Search for the cell housing the specified text and yield its [X, Y] center coordinate. 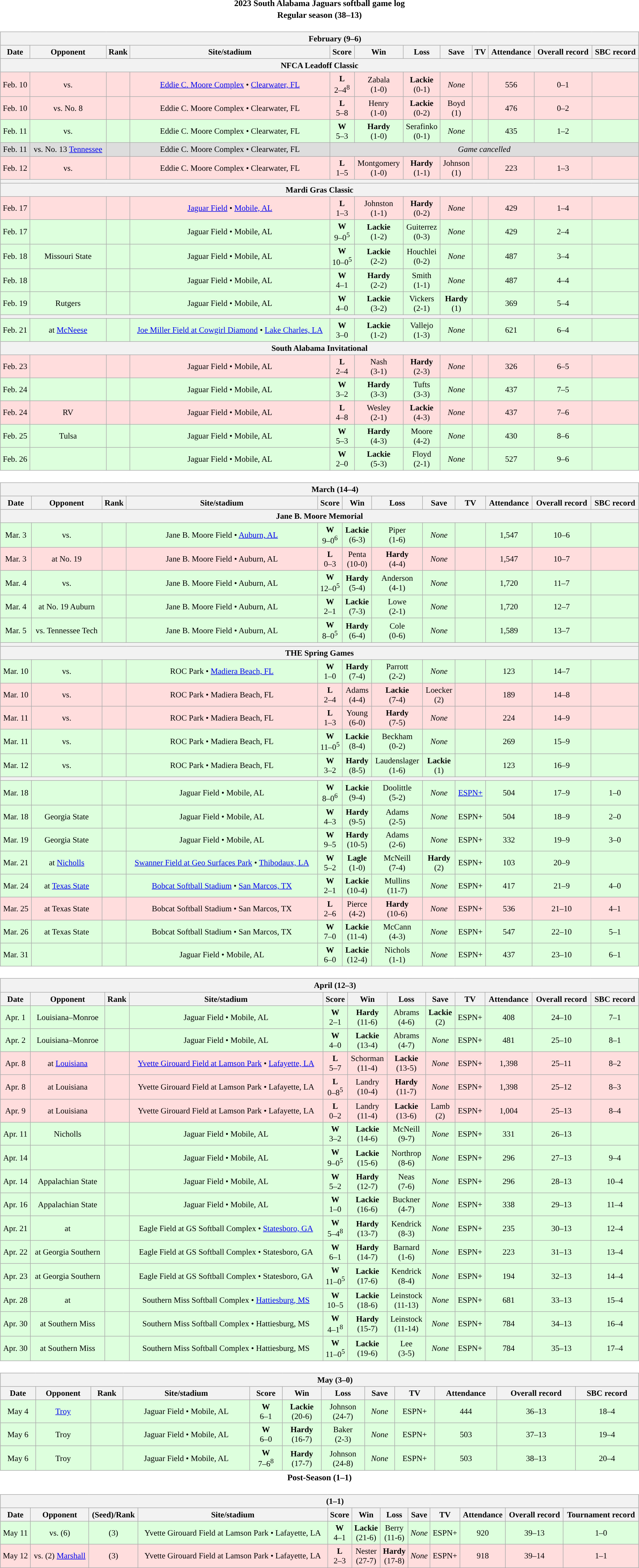
Hardy(17-8) [394, 1556]
W5–48 [335, 1229]
4–1 [615, 909]
2–0 [615, 816]
Lackie(20-6) [302, 1411]
W3–0 [342, 330]
Apr. 11 [16, 1134]
Vallejo(1-3) [421, 330]
Lackie(11-4) [357, 932]
15–9 [562, 742]
20–9 [562, 863]
1–4 [563, 208]
Landry(11-4) [367, 1111]
1–2 [563, 131]
28–13 [561, 1182]
L2–6 [330, 909]
May 12 [16, 1556]
8–4 [615, 1111]
Lagle(1-0) [357, 863]
Buckner(4-7) [407, 1204]
Adams(4-4) [357, 695]
Feb. 21 [15, 330]
13–4 [615, 1252]
L0–3 [330, 559]
338 [508, 1204]
Hardy(9-5) [357, 816]
Hardy(7-4) [357, 672]
18–9 [562, 816]
Lackie(17-6) [367, 1276]
Nicholls [67, 1134]
L1–5 [342, 168]
Schorman(11-4) [367, 1063]
W10–5 [335, 1300]
3–0 [615, 840]
Adams(2-5) [397, 816]
14–8 [562, 695]
Lackie(10-4) [357, 886]
11–4 [615, 1204]
32–13 [561, 1276]
Neas(7-6) [407, 1182]
at McNeese [68, 330]
8–1 [615, 1040]
26–13 [561, 1134]
Piper(1-6) [397, 535]
24–10 [561, 1017]
Vickers(2-1) [421, 303]
17–9 [562, 793]
25–13 [561, 1111]
Apr. 16 [16, 1204]
Lackie(14-6) [367, 1134]
5–1 [615, 932]
at No. 19 [67, 559]
vs. (6) [60, 1533]
vs. No. 8 [68, 108]
Landry(10-4) [367, 1087]
332 [509, 840]
W7–68 [266, 1458]
Mardi Gras Classic [319, 190]
Guiterrez(0-3) [421, 232]
5–4 [563, 303]
34–13 [561, 1323]
Pierce(4-2) [357, 909]
Lackie(9-4) [357, 793]
19–9 [562, 840]
Berry(11-6) [394, 1533]
Loecker(2) [439, 695]
Feb. 25 [15, 436]
4–4 [563, 280]
Wesley(2-1) [379, 413]
8–3 [615, 1087]
Lowe(2-1) [397, 607]
Feb. 26 [15, 458]
39–14 [535, 1556]
7–6 [563, 413]
Mar. 26 [16, 932]
681 [508, 1300]
39–13 [535, 1533]
Lackie(4-3) [421, 413]
Johnson(24-8) [343, 1458]
29–13 [561, 1204]
33–13 [561, 1300]
South Alabama Invitational [319, 348]
Lackie(0-1) [421, 84]
(Seed)/Rank [113, 1515]
235 [508, 1229]
Lackie(7-3) [357, 607]
Apr. 21 [16, 1229]
16–4 [615, 1323]
Mar. 12 [16, 765]
Game cancelled [484, 149]
Montgomery(1-0) [379, 168]
12–4 [615, 1229]
Moore(4-2) [421, 436]
May 11 [16, 1533]
March (14–4) [319, 489]
L5–8 [342, 108]
L4–8 [342, 413]
W10–05 [342, 257]
Lackie(12-4) [357, 955]
W2–0 [342, 458]
918 [483, 1556]
27–13 [561, 1157]
Hardy(1-1) [421, 168]
W12–05 [330, 583]
Tulsa [68, 436]
3–4 [563, 257]
6–1 [615, 955]
9–4 [615, 1157]
19–4 [607, 1435]
May 4 [18, 1411]
Young(6-0) [357, 717]
Lackie(8-4) [357, 742]
527 [511, 458]
Johnston(1-1) [379, 208]
Hardy(4-4) [397, 559]
Floyd(2-1) [421, 458]
0–2 [563, 108]
369 [511, 303]
547 [509, 932]
194 [508, 1276]
10–6 [562, 535]
Mar. 21 [16, 863]
vs. Tennessee Tech [67, 630]
Apr. 2 [16, 1040]
Lackie(5-3) [379, 458]
Hardy(2-2) [379, 280]
224 [509, 717]
Feb. 19 [15, 303]
Hardy(4-3) [379, 436]
17–4 [615, 1348]
Lackie(2) [440, 1017]
Hardy(7-5) [397, 717]
6–5 [563, 367]
10–7 [562, 559]
Abrams(4-6) [407, 1017]
Penta(10-0) [357, 559]
Nash(3-1) [379, 367]
Lackie(3-2) [379, 303]
RV [68, 413]
7–1 [615, 1017]
Rutgers [68, 303]
Hardy(12-7) [367, 1182]
Adams(2-6) [397, 840]
476 [511, 108]
331 [508, 1134]
L2–48 [342, 84]
Feb. 12 [15, 168]
Lackie(13-6) [407, 1111]
Mar. 25 [16, 909]
W8–06 [330, 793]
Lackie(0-2) [421, 108]
Baker(2-3) [343, 1435]
14–9 [562, 717]
Boyd(1) [456, 108]
Leinstock(11-13) [407, 1300]
Feb. 23 [15, 367]
Northrop(8-6) [407, 1157]
23–10 [562, 955]
444 [466, 1411]
Hardy(11-7) [407, 1087]
Hardy(2-3) [421, 367]
Joe Miller Field at Cowgirl Diamond • Lake Charles, LA [230, 330]
Lackie(13-4) [367, 1040]
Leinstock(11-14) [407, 1323]
Lackie(19-6) [367, 1348]
Hardy(1) [456, 303]
W7–0 [330, 932]
2–4 [563, 232]
Kendrick(8-4) [407, 1276]
16–9 [562, 765]
4–0 [615, 886]
Tufts(3-3) [421, 389]
37–13 [536, 1435]
22–10 [562, 932]
12–7 [562, 607]
Hardy(3-3) [379, 389]
25–11 [561, 1063]
Lackie(18-6) [367, 1300]
Hardy(14-7) [367, 1252]
21–10 [562, 909]
Zabala(1-0) [379, 84]
Nester(27-7) [366, 1556]
1–3 [563, 168]
Lackie(15-6) [367, 1157]
Lackie(6-3) [357, 535]
Lackie(21-6) [366, 1533]
10–4 [615, 1182]
McNeill(9-7) [407, 1134]
Hardy(5-4) [357, 583]
Lee(3-5) [407, 1348]
Johnson(1) [456, 168]
1–1 [601, 1556]
Tournament record [601, 1515]
Mullins(11-7) [397, 886]
Lackie(1) [439, 765]
31–13 [561, 1252]
Apr. 1 [16, 1017]
481 [508, 1040]
Lackie(7-4) [397, 695]
Mar. 31 [16, 955]
103 [509, 863]
920 [483, 1533]
35–13 [561, 1348]
Mar. 24 [16, 886]
Hardy(10-5) [357, 840]
Apr. 9 [16, 1111]
14–4 [615, 1276]
THE Spring Games [319, 653]
536 [509, 909]
W4–3 [330, 816]
Hardy(16-7) [302, 1435]
Hardy(15-7) [367, 1323]
May (3–0) [319, 1380]
McCann(4-3) [397, 932]
L2–3 [340, 1556]
18–4 [607, 1411]
Anderson(4-1) [397, 583]
11–7 [562, 583]
14–7 [562, 672]
W9–5 [330, 840]
Hardy(2) [439, 863]
Smith(1-1) [421, 280]
at Nicholls [67, 863]
vs. (2) Marshall [60, 1556]
430 [511, 436]
30–13 [561, 1229]
Kendrick(8-3) [407, 1229]
13–7 [562, 630]
621 [511, 330]
Lackie(13-5) [407, 1063]
556 [511, 84]
7–5 [563, 389]
February (9–6) [319, 39]
W8–05 [330, 630]
36–13 [536, 1411]
Nichols(1-1) [397, 955]
Apr. 28 [16, 1300]
at No. 19 Auburn [67, 607]
Swanner Field at Geo Surfaces Park • Thibodaux, LA [222, 863]
L5–7 [335, 1063]
Johnson(24-7) [343, 1411]
Laudenslager(1-6) [397, 765]
Abrams(4-7) [407, 1040]
Houchlei(0-2) [421, 257]
20–4 [607, 1458]
38–13 [536, 1458]
8–2 [615, 1063]
Barnard(1-6) [407, 1252]
Mar. 5 [16, 630]
Hardy(0-2) [421, 208]
Lamb(2) [440, 1111]
McNeill(7-4) [397, 863]
Jane B. Moore Memorial [319, 516]
Mar. 19 [16, 840]
417 [509, 886]
Apr. 23 [16, 1276]
1,589 [509, 630]
9–6 [563, 458]
1,004 [508, 1111]
April (12–3) [319, 985]
Hardy(6-4) [357, 630]
(1–1) [319, 1501]
Lackie(16-6) [367, 1204]
0–1 [563, 84]
Parrott(2-2) [397, 672]
21–9 [562, 886]
408 [508, 1017]
8–6 [563, 436]
Lackie(2-2) [379, 257]
Beckham(0-2) [397, 742]
Doolittle(5-2) [397, 793]
25–12 [561, 1087]
Serafinko(0-1) [421, 131]
vs. No. 13 Tennessee [68, 149]
269 [509, 742]
L0–2 [335, 1111]
Missouri State [68, 257]
Cole(0-6) [397, 630]
Hardy(8-5) [357, 765]
Hardy(11-6) [367, 1017]
25–10 [561, 1040]
189 [509, 695]
NFCA Leadoff Classic [319, 65]
L0–85 [335, 1087]
326 [511, 367]
W4–18 [335, 1323]
Hardy(13-7) [367, 1229]
435 [511, 131]
Hardy(10-6) [397, 909]
15–4 [615, 1300]
Henry(1-0) [379, 108]
6–4 [563, 330]
Hardy(1-0) [379, 131]
Hardy(17-7) [302, 1458]
Apr. 22 [16, 1252]
W9–06 [330, 535]
